Identify which cell holds the provided text, then report its (x, y) central coordinate. 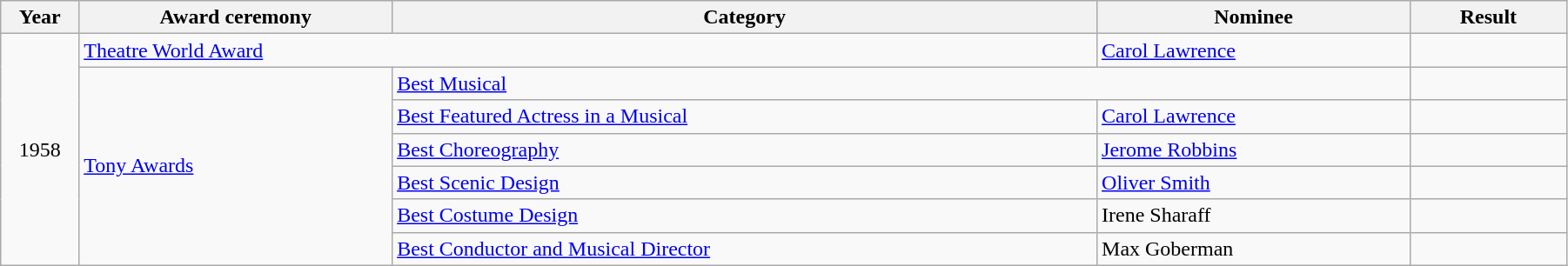
Theatre World Award (588, 50)
Result (1488, 17)
1958 (40, 150)
Category (745, 17)
Nominee (1254, 17)
Max Goberman (1254, 249)
Oliver Smith (1254, 183)
Best Scenic Design (745, 183)
Award ceremony (236, 17)
Jerome Robbins (1254, 150)
Best Choreography (745, 150)
Best Costume Design (745, 216)
Best Musical (901, 83)
Best Conductor and Musical Director (745, 249)
Best Featured Actress in a Musical (745, 116)
Year (40, 17)
Tony Awards (236, 166)
Irene Sharaff (1254, 216)
